For the text-containing cell, return its midpoint in (X, Y) coordinate format. 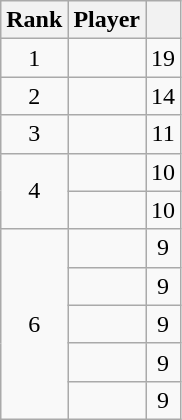
11 (164, 134)
1 (34, 58)
3 (34, 134)
14 (164, 96)
2 (34, 96)
Player (107, 20)
4 (34, 191)
Rank (34, 20)
19 (164, 58)
6 (34, 324)
